Find where the given text appears and provide that cell's center as (X, Y) coordinate. 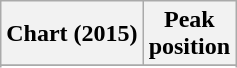
Chart (2015) (72, 34)
Peakposition (189, 34)
